Locate the cell with the specified text and output its [X, Y] center coordinate. 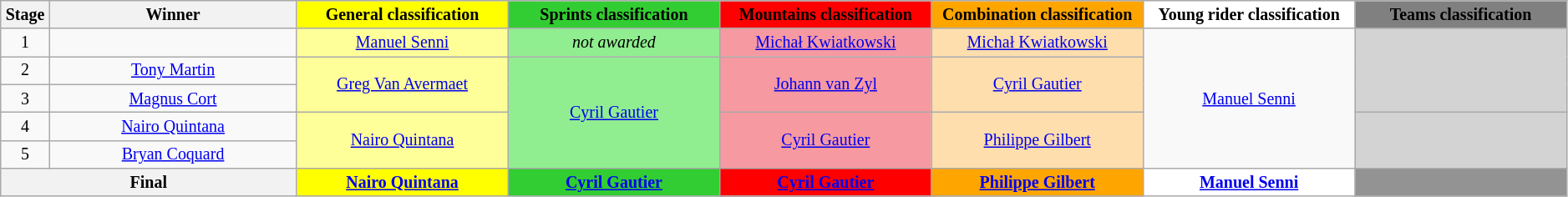
Young rider classification [1248, 15]
3 [25, 98]
Final [149, 182]
1 [25, 43]
Sprints classification [613, 15]
Greg Van Avermaet [403, 85]
Stage [25, 15]
Bryan Coquard [173, 154]
Teams classification [1460, 15]
4 [25, 127]
Johann van Zyl [825, 85]
not awarded [613, 43]
Mountains classification [825, 15]
2 [25, 70]
Winner [173, 15]
Combination classification [1038, 15]
General classification [403, 15]
5 [25, 154]
Tony Martin [173, 70]
Magnus Cort [173, 98]
